Find where the given text appears and provide that cell's center as (x, y) coordinate. 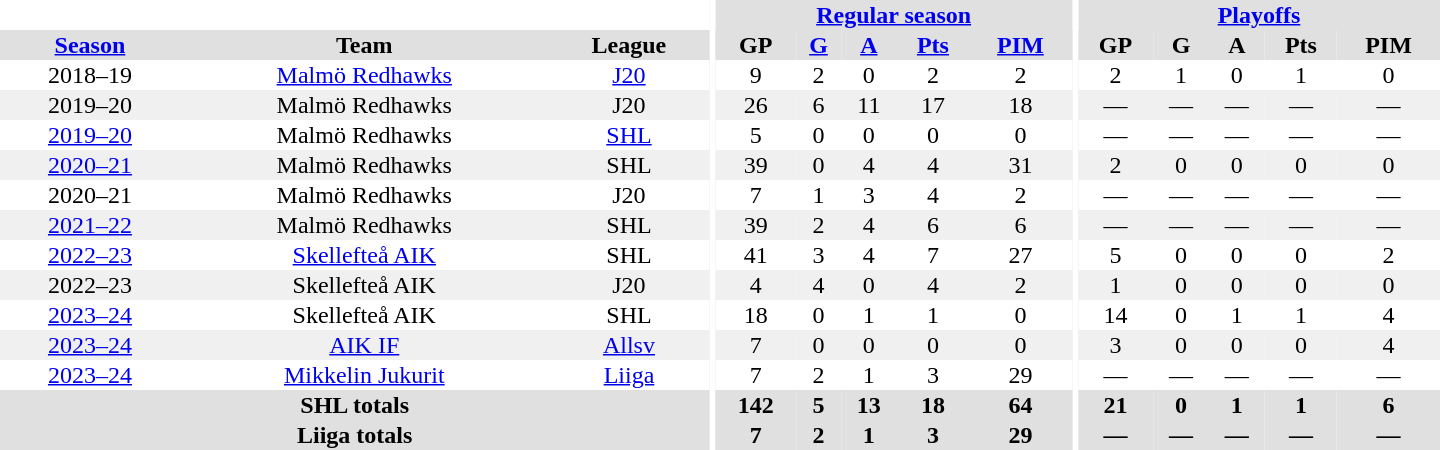
Season (90, 45)
13 (869, 405)
Team (364, 45)
SHL totals (354, 405)
31 (1020, 165)
142 (756, 405)
Liiga (630, 375)
14 (1116, 315)
Liiga totals (354, 435)
2021–22 (90, 225)
2018–19 (90, 75)
AIK IF (364, 345)
26 (756, 105)
64 (1020, 405)
9 (756, 75)
17 (933, 105)
Mikkelin Jukurit (364, 375)
Playoffs (1259, 15)
Allsv (630, 345)
11 (869, 105)
Regular season (893, 15)
41 (756, 255)
League (630, 45)
21 (1116, 405)
27 (1020, 255)
